Scan for the cell matching the given text and deliver its [X, Y] coordinate at center. 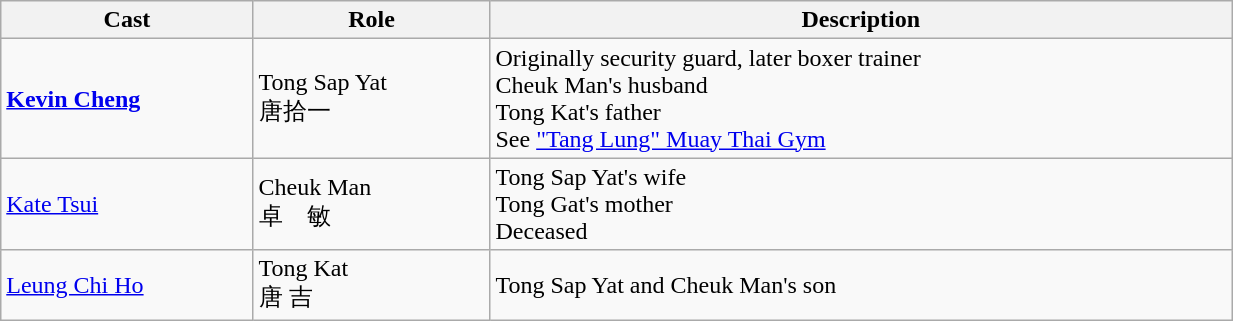
Leung Chi Ho [127, 285]
Tong Sap Yat's wifeTong Gat's motherDeceased [861, 204]
Kevin Cheng [127, 98]
Tong Sap Yat and Cheuk Man's son [861, 285]
Cast [127, 20]
Kate Tsui [127, 204]
Cheuk Man卓 敏 [372, 204]
Tong Kat唐 吉 [372, 285]
Description [861, 20]
Tong Sap Yat唐拾一 [372, 98]
Role [372, 20]
Originally security guard, later boxer trainerCheuk Man's husbandTong Kat's fatherSee "Tang Lung" Muay Thai Gym [861, 98]
